Output the [X, Y] coordinate of the center of the cell containing the given text.  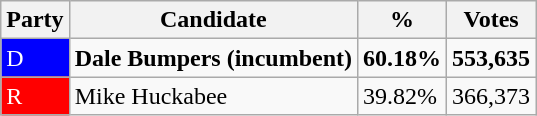
Candidate [213, 20]
553,635 [492, 58]
Votes [492, 20]
R [35, 96]
% [402, 20]
39.82% [402, 96]
366,373 [492, 96]
D [35, 58]
60.18% [402, 58]
Party [35, 20]
Dale Bumpers (incumbent) [213, 58]
Mike Huckabee [213, 96]
